Scan for the cell matching the given text and deliver its [x, y] coordinate at center. 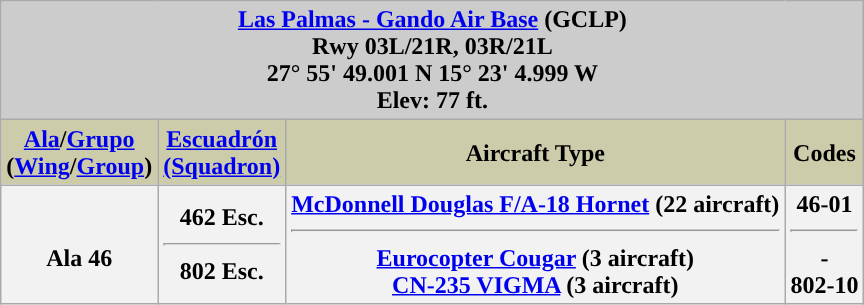
McDonnell Douglas F/A-18 Hornet (22 aircraft)Eurocopter Cougar (3 aircraft) CN-235 VIGMA (3 aircraft) [536, 244]
46-01-802-10 [824, 244]
Las Palmas - Gando Air Base (GCLP) Rwy 03L/21R, 03R/21L27° 55' 49.001 N 15° 23' 4.999 WElev: 77 ft. [432, 60]
Aircraft Type [536, 152]
Ala 46 [80, 244]
Escuadrón(Squadron) [222, 152]
462 Esc.802 Esc. [222, 244]
Ala/Grupo(Wing/Group) [80, 152]
Codes [824, 152]
